From the cell containing the given text, extract its center point as (X, Y) coordinate. 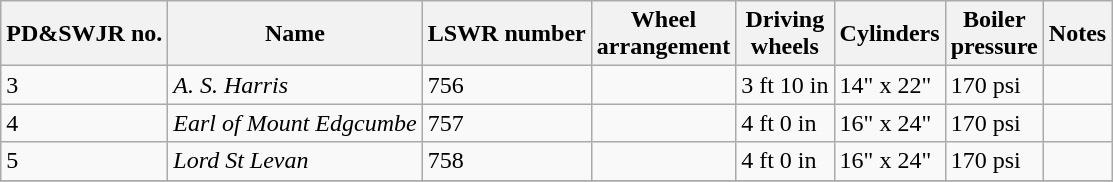
A. S. Harris (295, 85)
PD&SWJR no. (84, 34)
Lord St Levan (295, 161)
4 (84, 123)
758 (506, 161)
Name (295, 34)
757 (506, 123)
Cylinders (890, 34)
Earl of Mount Edgcumbe (295, 123)
14" x 22" (890, 85)
Boilerpressure (994, 34)
3 (84, 85)
5 (84, 161)
3 ft 10 in (785, 85)
Wheelarrangement (663, 34)
LSWR number (506, 34)
Drivingwheels (785, 34)
Notes (1077, 34)
756 (506, 85)
